Find where the given text appears and provide that cell's center as [X, Y] coordinate. 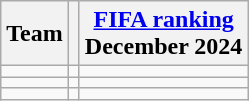
Team [35, 34]
FIFA rankingDecember 2024 [164, 34]
